Determine the [x, y] coordinate at the center of the cell enclosing the given text.  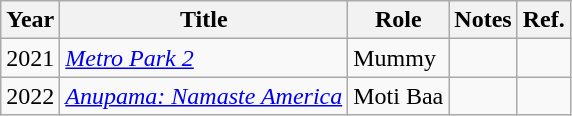
Moti Baa [398, 96]
Ref. [544, 20]
Title [204, 20]
Year [30, 20]
2021 [30, 58]
2022 [30, 96]
Notes [483, 20]
Mummy [398, 58]
Metro Park 2 [204, 58]
Role [398, 20]
Anupama: Namaste America [204, 96]
